Identify which cell holds the provided text, then report its [x, y] central coordinate. 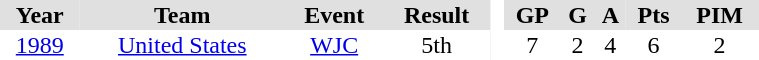
Pts [654, 15]
5th [436, 45]
WJC [334, 45]
G [578, 15]
Result [436, 15]
United States [182, 45]
1989 [40, 45]
A [610, 15]
GP [532, 15]
Event [334, 15]
4 [610, 45]
Year [40, 15]
Team [182, 15]
PIM [720, 15]
6 [654, 45]
7 [532, 45]
